For the text-containing cell, return its midpoint in (x, y) coordinate format. 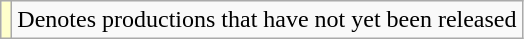
Denotes productions that have not yet been released (267, 20)
